Identify which cell holds the provided text, then report its [X, Y] central coordinate. 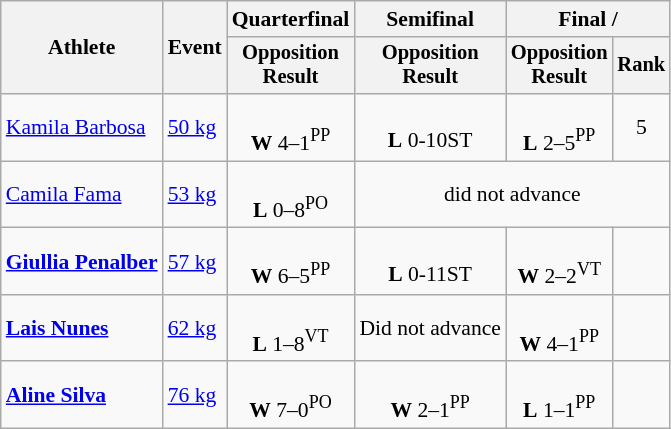
Athlete [82, 48]
Aline Silva [82, 396]
Giullia Penalber [82, 262]
did not advance [512, 194]
Rank [642, 66]
W 7–0PO [291, 396]
L 0-10ST [430, 128]
L 1–8VT [291, 328]
Did not advance [430, 328]
L 0–8PO [291, 194]
76 kg [195, 396]
53 kg [195, 194]
L 0-11ST [430, 262]
57 kg [195, 262]
W 2–1PP [430, 396]
62 kg [195, 328]
Semifinal [430, 19]
W 6–5PP [291, 262]
L 2–5PP [560, 128]
Quarterfinal [291, 19]
5 [642, 128]
Kamila Barbosa [82, 128]
W 2–2VT [560, 262]
Event [195, 48]
L 1–1PP [560, 396]
Camila Fama [82, 194]
50 kg [195, 128]
Lais Nunes [82, 328]
Final / [588, 19]
